Find where the given text appears and provide that cell's center as [x, y] coordinate. 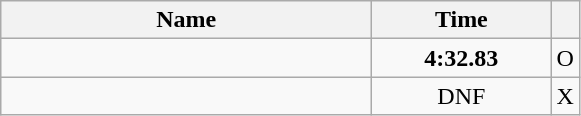
4:32.83 [462, 58]
DNF [462, 96]
O [565, 58]
Time [462, 20]
Name [186, 20]
X [565, 96]
